Scan for the cell matching the given text and deliver its [X, Y] coordinate at center. 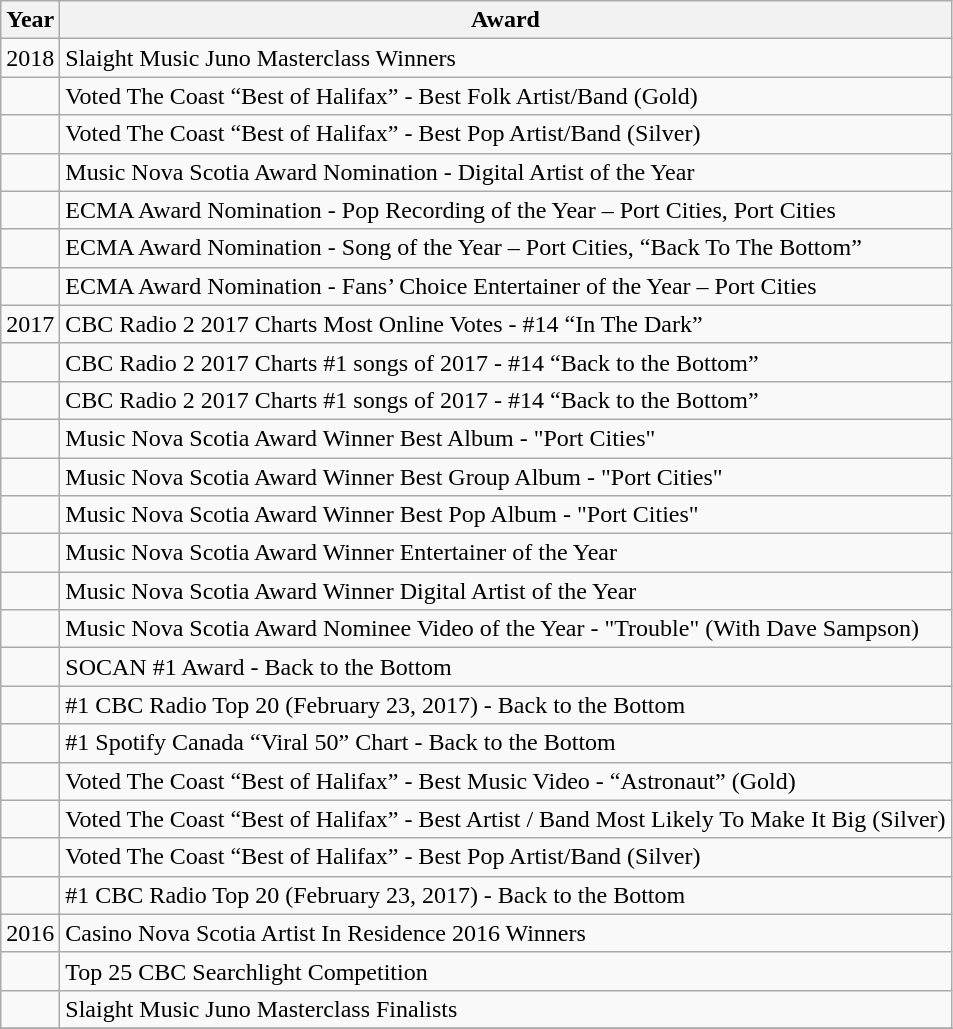
SOCAN #1 Award - Back to the Bottom [506, 667]
Music Nova Scotia Award Winner Digital Artist of the Year [506, 591]
Music Nova Scotia Award Winner Best Group Album - "Port Cities" [506, 477]
Music Nova Scotia Award Nomination - Digital Artist of the Year [506, 172]
ECMA Award Nomination - Fans’ Choice Entertainer of the Year – Port Cities [506, 286]
Music Nova Scotia Award Winner Entertainer of the Year [506, 553]
Voted The Coast “Best of Halifax” - Best Music Video - “Astronaut” (Gold) [506, 781]
Voted The Coast “Best of Halifax” - Best Artist / Band Most Likely To Make It Big (Silver) [506, 819]
2017 [30, 324]
Voted The Coast “Best of Halifax” - Best Folk Artist/Band (Gold) [506, 96]
CBC Radio 2 2017 Charts Most Online Votes - #14 “In The Dark” [506, 324]
#1 Spotify Canada “Viral 50” Chart - Back to the Bottom [506, 743]
Music Nova Scotia Award Winner Best Pop Album - "Port Cities" [506, 515]
Year [30, 20]
2016 [30, 933]
ECMA Award Nomination - Song of the Year – Port Cities, “Back To The Bottom” [506, 248]
2018 [30, 58]
Casino Nova Scotia Artist In Residence 2016 Winners [506, 933]
Music Nova Scotia Award Winner Best Album - "Port Cities" [506, 438]
Slaight Music Juno Masterclass Finalists [506, 1009]
Top 25 CBC Searchlight Competition [506, 971]
Award [506, 20]
ECMA Award Nomination - Pop Recording of the Year – Port Cities, Port Cities [506, 210]
Music Nova Scotia Award Nominee Video of the Year - "Trouble" (With Dave Sampson) [506, 629]
Slaight Music Juno Masterclass Winners [506, 58]
